Determine the (x, y) coordinate at the center of the cell enclosing the given text.  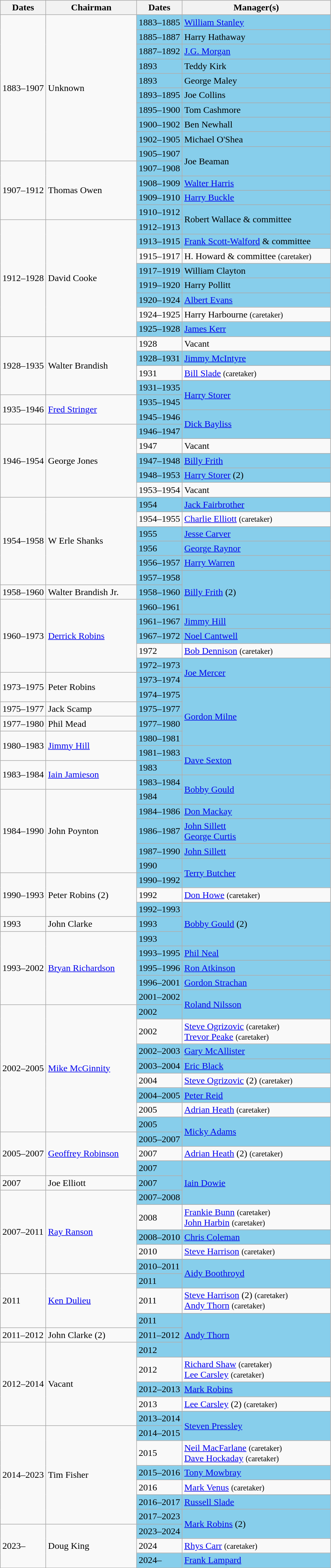
Harry Pollitt (256, 285)
George Jones (91, 461)
2023– (23, 1546)
1954–1958 (23, 541)
1983 (160, 767)
1919–1920 (160, 285)
1913–1915 (160, 241)
William Stanley (256, 22)
John Poynton (91, 831)
1925–1928 (160, 329)
Ray Ranson (91, 1232)
1920–1924 (160, 300)
Rhys Carr (caretaker) (256, 1546)
Steve Harrison (caretaker) (256, 1252)
1946–1954 (23, 461)
Fred Stringer (91, 409)
1907–1908 (160, 168)
Gordon Strachan (256, 982)
1960–1961 (160, 607)
George Raynor (256, 548)
2024 (160, 1546)
Harry Hathaway (256, 37)
1912–1913 (160, 227)
Joe Beaman (256, 161)
1992–1993 (160, 910)
Robert Wallace & committee (256, 220)
Peter Reid (256, 1095)
1981–1983 (160, 753)
Billy Frith (2) (256, 592)
Jimmy McIntyre (256, 358)
Micky Adams (256, 1131)
Walter Brandish (91, 366)
James Kerr (256, 329)
George Maley (256, 81)
1961–1967 (160, 621)
Russell Slade (256, 1502)
Mark Robins (2) (256, 1524)
Joe Mercer (256, 673)
Chris Coleman (256, 1237)
1895–1900 (160, 110)
2008 (160, 1217)
Chairman (91, 8)
Bobby Gould (2) (256, 924)
Mark Robins (256, 1389)
Steve Harrison (2) (caretaker) Andy Thorn (caretaker) (256, 1301)
Peter Robins (91, 687)
2013 (160, 1404)
1957–1958 (160, 577)
Eric Black (256, 1066)
Tony Mowbray (256, 1473)
Frank Lampard (256, 1560)
Harry Storer (256, 395)
1947–1948 (160, 461)
1993–1995 (160, 953)
Ron Atkinson (256, 968)
1993–2002 (23, 968)
Tim Fisher (91, 1475)
1955 (160, 534)
Bob Dennison (caretaker) (256, 651)
Jesse Carver (256, 534)
Joe Collins (256, 95)
1984–1986 (160, 811)
1948–1953 (160, 475)
Roland Nilsson (256, 1004)
1972–1973 (160, 665)
Billy Frith (256, 461)
1883–1907 (23, 88)
2015–2016 (160, 1473)
1956–1957 (160, 563)
1931–1935 (160, 387)
Mark Venus (caretaker) (256, 1487)
1905–1907 (160, 154)
Andy Thorn (256, 1335)
1935–1946 (23, 409)
2007–2008 (160, 1198)
Thomas Owen (91, 190)
1990–1993 (23, 895)
William Clayton (256, 271)
Gary McAllister (256, 1051)
1987–1990 (160, 851)
J.G. Morgan (256, 51)
2007–2011 (23, 1232)
Bobby Gould (256, 789)
1986–1987 (160, 831)
1990 (160, 865)
Don Howe (caretaker) (256, 895)
1900–1902 (160, 124)
1885–1887 (160, 37)
Richard Shaw (caretaker) Lee Carsley (caretaker) (256, 1369)
Steven Pressley (256, 1426)
2004 (160, 1080)
2001–2002 (160, 997)
2010 (160, 1252)
2014–2023 (23, 1475)
Tom Cashmore (256, 110)
2015 (160, 1453)
1984–1990 (23, 831)
Steve Ogrizovic (caretaker) Trevor Peake (caretaker) (256, 1031)
1915–1917 (160, 256)
John Sillett George Curtis (256, 831)
2023–2024 (160, 1531)
1956 (160, 548)
Harry Buckle (256, 198)
Michael O'Shea (256, 139)
Don Mackay (256, 811)
1974–1975 (160, 695)
Teddy Kirk (256, 66)
1954–1955 (160, 519)
2024– (160, 1560)
Charlie Elliott (caretaker) (256, 519)
1960–1973 (23, 636)
1973–1974 (160, 680)
Jack Scamp (91, 709)
2010–2011 (160, 1266)
2016–2017 (160, 1502)
1954 (160, 504)
2002–2005 (23, 1068)
Harry Storer (2) (256, 475)
2016 (160, 1487)
Phil Neal (256, 953)
1972 (160, 651)
1924–1925 (160, 314)
1935–1945 (160, 402)
Harry Warren (256, 563)
John Clarke (2) (91, 1335)
Mike McGinnity (91, 1068)
1946–1947 (160, 432)
Bryan Richardson (91, 968)
1928–1931 (160, 358)
Adrian Heath (caretaker) (256, 1110)
Peter Robins (2) (91, 895)
2003–2004 (160, 1066)
Manager(s) (256, 8)
Dick Bayliss (256, 424)
Geoffrey Robinson (91, 1154)
Doug King (91, 1546)
1902–1905 (160, 139)
Joe Elliott (91, 1183)
1990–1992 (160, 880)
1992 (160, 895)
1928 (160, 344)
W Erle Shanks (91, 541)
Ben Newhall (256, 124)
Adrian Heath (2) (caretaker) (256, 1154)
Iain Dowie (256, 1183)
1967–1972 (160, 636)
Gordon Milne (256, 716)
David Cooke (91, 278)
2014–2015 (160, 1433)
1917–1919 (160, 271)
Albert Evans (256, 300)
H. Howard & committee (caretaker) (256, 256)
1995–1996 (160, 968)
Derrick Robins (91, 636)
Iain Jamieson (91, 775)
1980–1981 (160, 738)
Jack Fairbrother (256, 504)
1953–1954 (160, 490)
Steve Ogrizovic (2) (caretaker) (256, 1080)
Walter Brandish Jr. (91, 592)
1996–2001 (160, 982)
1984 (160, 797)
1931 (160, 373)
Terry Butcher (256, 873)
2017–2023 (160, 1517)
1887–1892 (160, 51)
Harry Harbourne (caretaker) (256, 314)
Lee Carsley (2) (caretaker) (256, 1404)
1908–1909 (160, 183)
2012–2014 (23, 1384)
Frank Scott-Walford & committee (256, 241)
2013–2014 (160, 1419)
Frankie Bunn (caretaker) John Harbin (caretaker) (256, 1217)
1883–1885 (160, 22)
John Sillett (256, 851)
Neil MacFarlane (caretaker) Dave Hockaday (caretaker) (256, 1453)
Ken Dulieu (91, 1301)
1947 (160, 446)
Phil Mead (91, 724)
Aidy Boothroyd (256, 1274)
1945–1946 (160, 417)
Bill Slade (caretaker) (256, 373)
1909–1910 (160, 198)
Walter Harris (256, 183)
2008–2010 (160, 1237)
John Clarke (91, 924)
Noel Cantwell (256, 636)
2012–2013 (160, 1389)
1910–1912 (160, 212)
1973–1975 (23, 687)
1907–1912 (23, 190)
Unknown (91, 88)
1912–1928 (23, 278)
1928–1935 (23, 366)
Dave Sexton (256, 760)
2004–2005 (160, 1095)
1893–1895 (160, 95)
2002–2003 (160, 1051)
1980–1983 (23, 746)
